Provide the (x, y) coordinate of the cell's center where the given text is located.  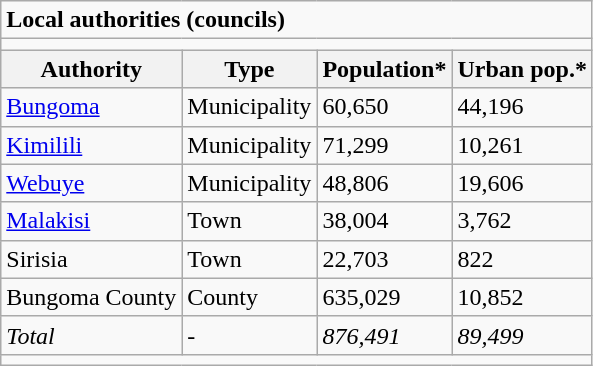
10,261 (522, 145)
60,650 (384, 107)
Total (92, 335)
22,703 (384, 259)
48,806 (384, 183)
Webuye (92, 183)
89,499 (522, 335)
Bungoma County (92, 297)
876,491 (384, 335)
38,004 (384, 221)
Kimilili (92, 145)
635,029 (384, 297)
3,762 (522, 221)
19,606 (522, 183)
- (250, 335)
County (250, 297)
Urban pop.* (522, 69)
44,196 (522, 107)
71,299 (384, 145)
Sirisia (92, 259)
Malakisi (92, 221)
Local authorities (councils) (297, 20)
Bungoma (92, 107)
Authority (92, 69)
822 (522, 259)
Type (250, 69)
Population* (384, 69)
10,852 (522, 297)
